Return the (X, Y) coordinate for the center point of the cell that contains the specified text.  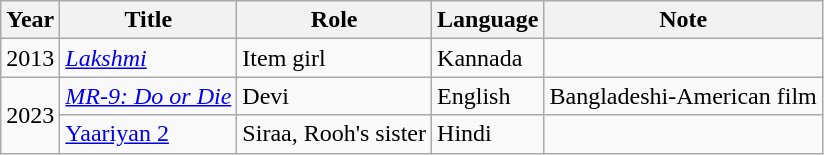
Language (488, 20)
Title (148, 20)
Role (334, 20)
Devi (334, 96)
Lakshmi (148, 58)
Siraa, Rooh's sister (334, 134)
Yaariyan 2 (148, 134)
Note (683, 20)
2013 (30, 58)
English (488, 96)
MR-9: Do or Die (148, 96)
Item girl (334, 58)
Hindi (488, 134)
Kannada (488, 58)
Year (30, 20)
2023 (30, 115)
Bangladeshi-American film (683, 96)
